Pinpoint the cell where the given text exists, returning its (x, y) midpoint coordinate. 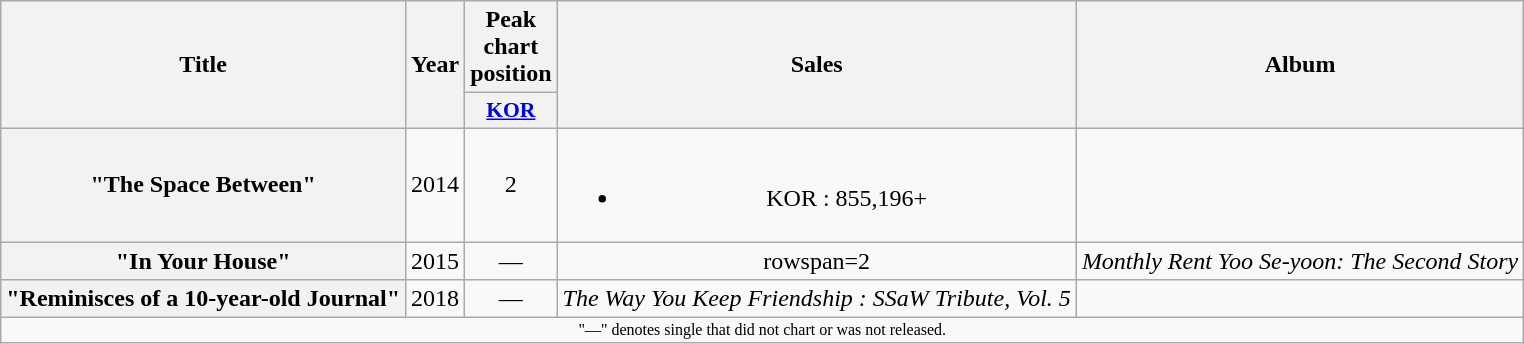
"—" denotes single that did not chart or was not released. (762, 330)
Sales (816, 65)
"In Your House" (204, 261)
2014 (436, 184)
Monthly Rent Yoo Se-yoon: The Second Story (1300, 261)
Title (204, 65)
rowspan=2 (816, 261)
KOR : 855,196+ (816, 184)
Year (436, 65)
2015 (436, 261)
The Way You Keep Friendship : SSaW Tribute, Vol. 5 (816, 299)
"Reminisces of a 10-year-old Journal" (204, 299)
KOR (511, 111)
"The Space Between" (204, 184)
Peakchartposition (511, 47)
2018 (436, 299)
2 (511, 184)
Album (1300, 65)
